Pinpoint the cell where the given text exists, returning its (X, Y) midpoint coordinate. 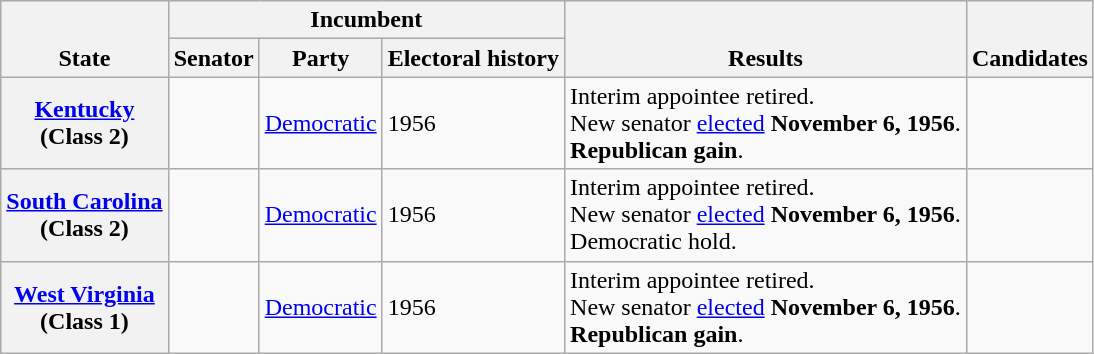
Candidates (1030, 39)
Party (320, 58)
State (84, 39)
South Carolina(Class 2) (84, 215)
Incumbent (366, 20)
West Virginia(Class 1) (84, 307)
Senator (214, 58)
Electoral history (473, 58)
Kentucky(Class 2) (84, 123)
Interim appointee retired.New senator elected November 6, 1956.Democratic hold. (766, 215)
Results (766, 39)
